Find where the given text appears and provide that cell's center as (x, y) coordinate. 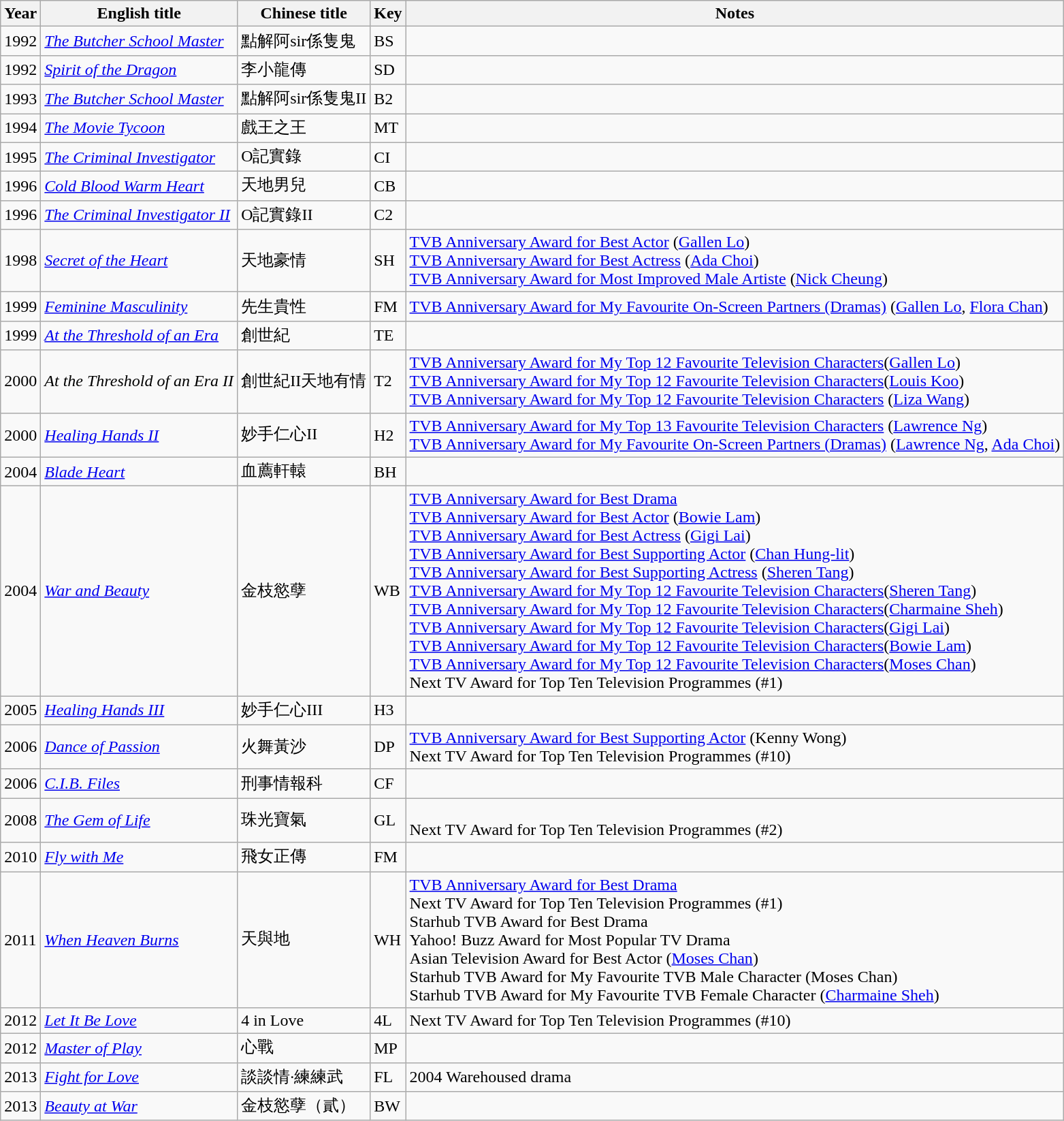
妙手仁心II (304, 435)
1994 (20, 128)
Fight for Love (139, 1077)
飛女正傳 (304, 857)
天與地 (304, 940)
CB (388, 187)
天地豪情 (304, 261)
The Criminal Investigator (139, 157)
金枝慾孽 (304, 591)
李小龍傳 (304, 69)
Master of Play (139, 1049)
T2 (388, 381)
The Criminal Investigator II (139, 215)
The Gem of Life (139, 820)
CF (388, 783)
Key (388, 14)
B2 (388, 99)
DP (388, 746)
先生貴性 (304, 306)
FL (388, 1077)
Secret of the Heart (139, 261)
點解阿sir係隻鬼 (304, 41)
Healing Hands II (139, 435)
創世紀II天地有情 (304, 381)
WB (388, 591)
Notes (735, 14)
MT (388, 128)
Healing Hands III (139, 711)
C.I.B. Files (139, 783)
天地男兒 (304, 187)
CI (388, 157)
4 in Love (304, 1021)
SH (388, 261)
O記實錄 (304, 157)
TE (388, 335)
點解阿sir係隻鬼II (304, 99)
2008 (20, 820)
4L (388, 1021)
Spirit of the Dragon (139, 69)
心戰 (304, 1049)
Feminine Masculinity (139, 306)
Next TV Award for Top Ten Television Programmes (#10) (735, 1021)
Next TV Award for Top Ten Television Programmes (#2) (735, 820)
1998 (20, 261)
1995 (20, 157)
戲王之王 (304, 128)
Chinese title (304, 14)
血薦軒轅 (304, 471)
War and Beauty (139, 591)
Fly with Me (139, 857)
妙手仁心III (304, 711)
SD (388, 69)
2005 (20, 711)
創世紀 (304, 335)
Dance of Passion (139, 746)
H2 (388, 435)
Let It Be Love (139, 1021)
談談情·練練武 (304, 1077)
Year (20, 14)
English title (139, 14)
TVB Anniversary Award for Best Supporting Actor (Kenny Wong)Next TV Award for Top Ten Television Programmes (#10) (735, 746)
BS (388, 41)
1993 (20, 99)
H3 (388, 711)
GL (388, 820)
At the Threshold of an Era (139, 335)
O記實錄II (304, 215)
C2 (388, 215)
WH (388, 940)
Cold Blood Warm Heart (139, 187)
At the Threshold of an Era II (139, 381)
2011 (20, 940)
2004 Warehoused drama (735, 1077)
火舞黃沙 (304, 746)
BW (388, 1106)
TVB Anniversary Award for My Favourite On-Screen Partners (Dramas) (Gallen Lo, Flora Chan) (735, 306)
MP (388, 1049)
When Heaven Burns (139, 940)
2010 (20, 857)
珠光寶氣 (304, 820)
BH (388, 471)
The Movie Tycoon (139, 128)
金枝慾孽（貳） (304, 1106)
刑事情報科 (304, 783)
Blade Heart (139, 471)
Beauty at War (139, 1106)
